Provide the (X, Y) coordinate of the cell's center where the given text is located.  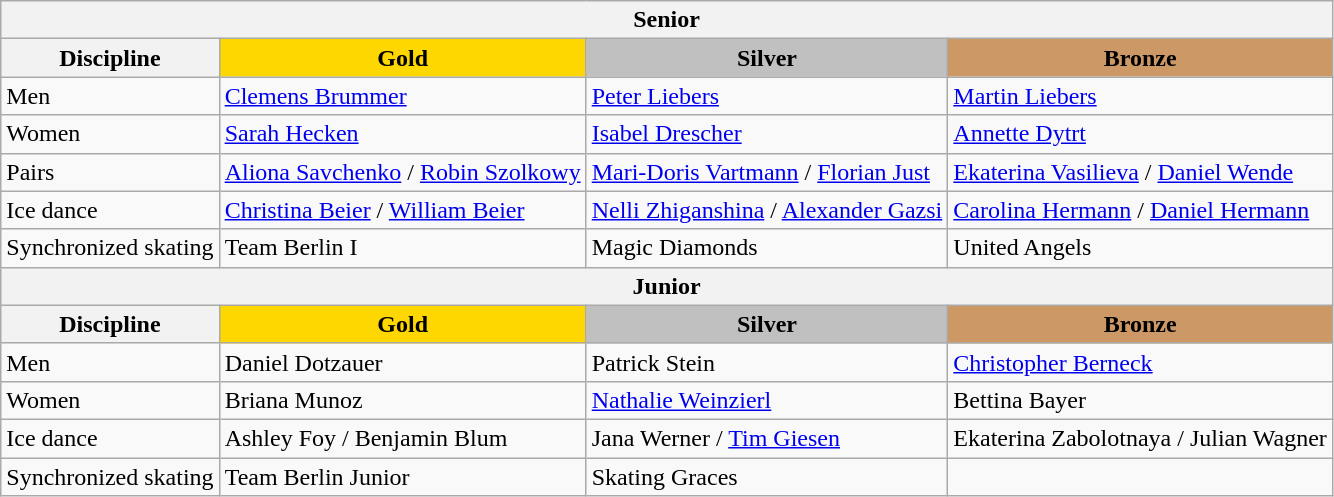
Isabel Drescher (767, 134)
Nelli Zhiganshina / Alexander Gazsi (767, 210)
Patrick Stein (767, 362)
Peter Liebers (767, 96)
Team Berlin Junior (402, 477)
Jana Werner / Tim Giesen (767, 438)
Aliona Savchenko / Robin Szolkowy (402, 172)
Clemens Brummer (402, 96)
Senior (667, 20)
Team Berlin I (402, 248)
United Angels (1140, 248)
Skating Graces (767, 477)
Annette Dytrt (1140, 134)
Junior (667, 286)
Magic Diamonds (767, 248)
Ashley Foy / Benjamin Blum (402, 438)
Mari-Doris Vartmann / Florian Just (767, 172)
Martin Liebers (1140, 96)
Carolina Hermann / Daniel Hermann (1140, 210)
Ekaterina Vasilieva / Daniel Wende (1140, 172)
Christina Beier / William Beier (402, 210)
Nathalie Weinzierl (767, 400)
Christopher Berneck (1140, 362)
Sarah Hecken (402, 134)
Bettina Bayer (1140, 400)
Briana Munoz (402, 400)
Pairs (110, 172)
Daniel Dotzauer (402, 362)
Ekaterina Zabolotnaya / Julian Wagner (1140, 438)
